Provide the [x, y] coordinate of the cell's center where the given text is located.  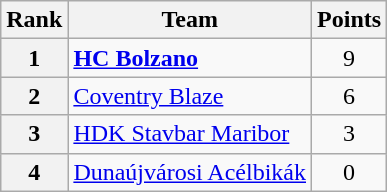
0 [350, 172]
2 [34, 96]
HDK Stavbar Maribor [190, 134]
Team [190, 20]
Points [350, 20]
HC Bolzano [190, 58]
Rank [34, 20]
9 [350, 58]
Coventry Blaze [190, 96]
4 [34, 172]
6 [350, 96]
1 [34, 58]
Dunaújvárosi Acélbikák [190, 172]
